Return (x, y) of the center of cell containing provided text 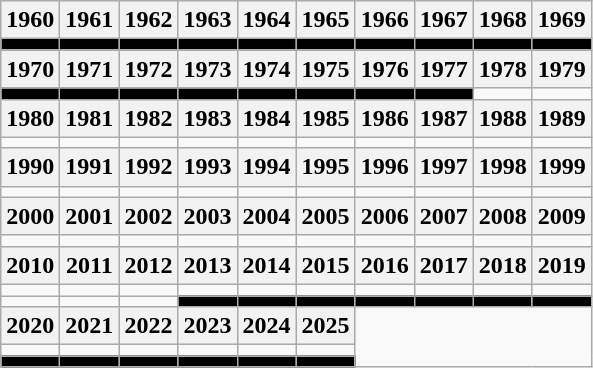
2024 (266, 326)
2000 (30, 216)
1963 (208, 20)
1998 (502, 167)
2021 (90, 326)
2001 (90, 216)
1978 (502, 69)
1982 (148, 118)
1965 (326, 20)
1997 (444, 167)
2020 (30, 326)
1985 (326, 118)
1972 (148, 69)
1961 (90, 20)
1987 (444, 118)
2018 (502, 265)
2013 (208, 265)
2025 (326, 326)
1981 (90, 118)
2023 (208, 326)
1974 (266, 69)
1966 (384, 20)
1971 (90, 69)
2019 (562, 265)
1969 (562, 20)
1990 (30, 167)
2002 (148, 216)
1992 (148, 167)
2012 (148, 265)
1979 (562, 69)
1977 (444, 69)
1995 (326, 167)
1991 (90, 167)
2015 (326, 265)
1973 (208, 69)
1968 (502, 20)
1975 (326, 69)
1980 (30, 118)
2005 (326, 216)
1993 (208, 167)
1986 (384, 118)
2010 (30, 265)
1964 (266, 20)
1999 (562, 167)
2022 (148, 326)
1962 (148, 20)
1960 (30, 20)
2007 (444, 216)
1983 (208, 118)
2014 (266, 265)
2004 (266, 216)
1988 (502, 118)
2016 (384, 265)
1984 (266, 118)
2011 (90, 265)
1994 (266, 167)
2017 (444, 265)
2009 (562, 216)
2003 (208, 216)
1996 (384, 167)
1970 (30, 69)
1976 (384, 69)
1967 (444, 20)
2006 (384, 216)
2008 (502, 216)
1989 (562, 118)
